For the text-containing cell, return its midpoint in [X, Y] coordinate format. 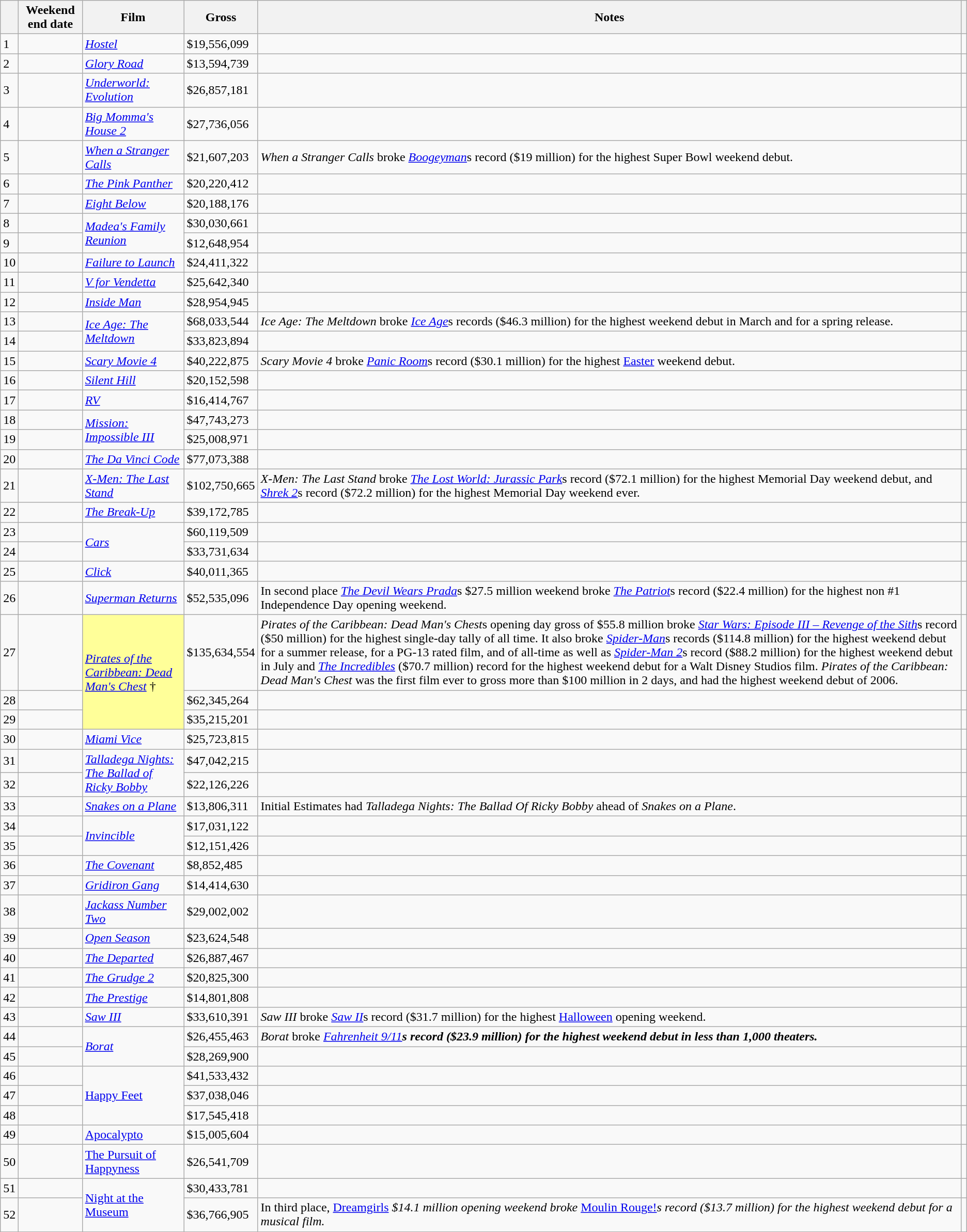
$41,533,432 [221, 1076]
The Grudge 2 [133, 977]
$26,857,181 [221, 90]
Scary Movie 4 [133, 361]
$28,269,900 [221, 1056]
50 [9, 1162]
12 [9, 302]
26 [9, 598]
Click [133, 571]
$24,411,322 [221, 262]
27 [9, 652]
$21,607,203 [221, 157]
$30,030,661 [221, 223]
1 [9, 44]
Jackass Number Two [133, 912]
18 [9, 420]
Initial Estimates had Talladega Nights: The Ballad Of Ricky Bobby ahead of Snakes on a Plane. [610, 807]
Gross [221, 18]
$40,011,365 [221, 571]
Film [133, 18]
Weekend end date [51, 18]
$20,220,412 [221, 184]
24 [9, 551]
$13,806,311 [221, 807]
$30,433,781 [221, 1188]
Talladega Nights: The Ballad of Ricky Bobby [133, 773]
When a Stranger Calls [133, 157]
The Departed [133, 958]
16 [9, 381]
36 [9, 865]
37 [9, 885]
$33,610,391 [221, 1017]
10 [9, 262]
22 [9, 512]
$47,743,273 [221, 420]
$26,541,709 [221, 1162]
$15,005,604 [221, 1135]
8 [9, 223]
X-Men: The Last Stand [133, 485]
RV [133, 400]
$47,042,215 [221, 761]
20 [9, 459]
Inside Man [133, 302]
$17,031,122 [221, 826]
Open Season [133, 938]
35 [9, 846]
Apocalypto [133, 1135]
Saw III broke Saw IIs record ($31.7 million) for the highest Halloween opening weekend. [610, 1017]
Borat broke Fahrenheit 9/11s record ($23.9 million) for the highest weekend debut in less than 1,000 theaters. [610, 1036]
$14,414,630 [221, 885]
40 [9, 958]
Happy Feet [133, 1096]
Madea's Family Reunion [133, 233]
$60,119,509 [221, 532]
Gridiron Gang [133, 885]
Glory Road [133, 64]
41 [9, 977]
Underworld: Evolution [133, 90]
$52,535,096 [221, 598]
4 [9, 124]
Hostel [133, 44]
The Break-Up [133, 512]
5 [9, 157]
15 [9, 361]
Big Momma's House 2 [133, 124]
$35,215,201 [221, 720]
$20,188,176 [221, 203]
6 [9, 184]
Borat [133, 1046]
$33,731,634 [221, 551]
Notes [610, 18]
Ice Age: The Meltdown broke Ice Ages records ($46.3 million) for the highest weekend debut in March and for a spring release. [610, 322]
$39,172,785 [221, 512]
38 [9, 912]
$29,002,002 [221, 912]
$68,033,544 [221, 322]
9 [9, 243]
43 [9, 1017]
32 [9, 785]
29 [9, 720]
21 [9, 485]
$13,594,739 [221, 64]
$14,801,808 [221, 997]
Cars [133, 542]
$8,852,485 [221, 865]
$135,634,554 [221, 652]
Mission: Impossible III [133, 430]
$77,073,388 [221, 459]
$19,556,099 [221, 44]
Night at the Museum [133, 1205]
The Da Vinci Code [133, 459]
$25,008,971 [221, 439]
Scary Movie 4 broke Panic Rooms record ($30.1 million) for the highest Easter weekend debut. [610, 361]
The Pink Panther [133, 184]
44 [9, 1036]
49 [9, 1135]
45 [9, 1056]
$12,151,426 [221, 846]
17 [9, 400]
$16,414,767 [221, 400]
31 [9, 761]
11 [9, 282]
51 [9, 1188]
25 [9, 571]
Eight Below [133, 203]
V for Vendetta [133, 282]
42 [9, 997]
$20,825,300 [221, 977]
13 [9, 322]
Pirates of the Caribbean: Dead Man's Chest † [133, 672]
52 [9, 1214]
$33,823,894 [221, 341]
47 [9, 1096]
Ice Age: The Meltdown [133, 331]
$22,126,226 [221, 785]
$25,642,340 [221, 282]
$40,222,875 [221, 361]
2 [9, 64]
Miami Vice [133, 739]
$37,038,046 [221, 1096]
When a Stranger Calls broke Boogeymans record ($19 million) for the highest Super Bowl weekend debut. [610, 157]
$28,954,945 [221, 302]
Invincible [133, 836]
34 [9, 826]
$27,736,056 [221, 124]
30 [9, 739]
Saw III [133, 1017]
$26,887,467 [221, 958]
19 [9, 439]
The Prestige [133, 997]
28 [9, 700]
$62,345,264 [221, 700]
3 [9, 90]
33 [9, 807]
Superman Returns [133, 598]
Failure to Launch [133, 262]
$36,766,905 [221, 1214]
23 [9, 532]
$25,723,815 [221, 739]
$102,750,665 [221, 485]
$17,545,418 [221, 1115]
$23,624,548 [221, 938]
$12,648,954 [221, 243]
The Covenant [133, 865]
$20,152,598 [221, 381]
The Pursuit of Happyness [133, 1162]
7 [9, 203]
39 [9, 938]
Snakes on a Plane [133, 807]
48 [9, 1115]
Silent Hill [133, 381]
46 [9, 1076]
$26,455,463 [221, 1036]
14 [9, 341]
